Provide the (X, Y) coordinate of the cell's center where the given text is located.  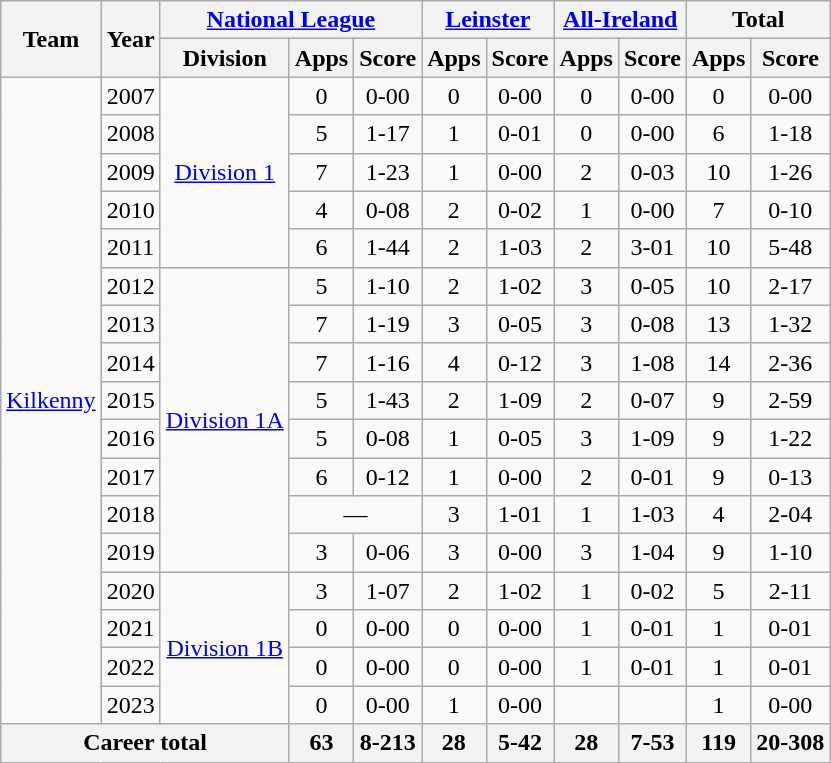
2017 (130, 477)
Division 1A (224, 419)
3-01 (652, 248)
Leinster (488, 20)
0-03 (652, 172)
Division (224, 58)
2008 (130, 134)
2011 (130, 248)
1-19 (388, 324)
Division 1B (224, 648)
0-07 (652, 400)
2-17 (790, 286)
2007 (130, 96)
1-07 (388, 591)
2014 (130, 362)
8-213 (388, 743)
Team (51, 39)
7-53 (652, 743)
1-43 (388, 400)
Career total (146, 743)
1-08 (652, 362)
2010 (130, 210)
2-36 (790, 362)
Kilkenny (51, 400)
Division 1 (224, 172)
2020 (130, 591)
1-04 (652, 553)
2015 (130, 400)
Year (130, 39)
5-48 (790, 248)
All-Ireland (620, 20)
119 (718, 743)
2019 (130, 553)
0-10 (790, 210)
1-17 (388, 134)
14 (718, 362)
2022 (130, 667)
1-18 (790, 134)
2009 (130, 172)
— (355, 515)
2016 (130, 438)
1-16 (388, 362)
1-01 (520, 515)
0-06 (388, 553)
2012 (130, 286)
2018 (130, 515)
2-11 (790, 591)
13 (718, 324)
2-59 (790, 400)
5-42 (520, 743)
1-23 (388, 172)
National League (290, 20)
0-13 (790, 477)
1-44 (388, 248)
1-26 (790, 172)
2023 (130, 705)
Total (758, 20)
2021 (130, 629)
2013 (130, 324)
2-04 (790, 515)
63 (321, 743)
20-308 (790, 743)
1-22 (790, 438)
1-32 (790, 324)
